Pinpoint the cell where the given text exists, returning its [X, Y] midpoint coordinate. 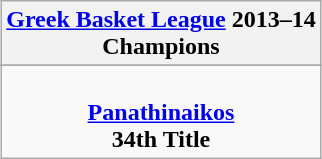
Panathinaikos34th Title [162, 112]
Greek Basket League 2013–14Champions [162, 34]
